Extract the [X, Y] coordinate from the center of the cell holding the provided text.  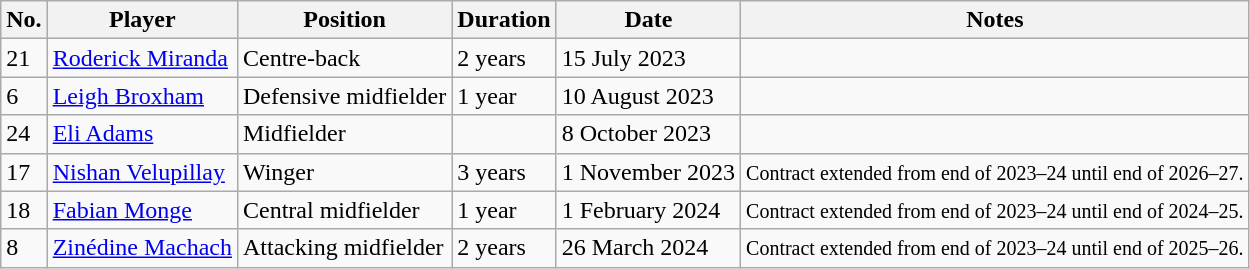
17 [24, 172]
8 [24, 248]
Zinédine Machach [142, 248]
21 [24, 58]
6 [24, 96]
Duration [504, 20]
3 years [504, 172]
Attacking midfielder [344, 248]
1 November 2023 [648, 172]
Defensive midfielder [344, 96]
Fabian Monge [142, 210]
Contract extended from end of 2023–24 until end of 2025–26. [996, 248]
Midfielder [344, 134]
15 July 2023 [648, 58]
Contract extended from end of 2023–24 until end of 2026–27. [996, 172]
Centre-back [344, 58]
Roderick Miranda [142, 58]
Position [344, 20]
Player [142, 20]
Central midfielder [344, 210]
Leigh Broxham [142, 96]
Notes [996, 20]
Contract extended from end of 2023–24 until end of 2024–25. [996, 210]
Nishan Velupillay [142, 172]
Winger [344, 172]
Eli Adams [142, 134]
18 [24, 210]
1 February 2024 [648, 210]
10 August 2023 [648, 96]
24 [24, 134]
No. [24, 20]
26 March 2024 [648, 248]
Date [648, 20]
8 October 2023 [648, 134]
